Search for the cell housing the specified text and yield its [X, Y] center coordinate. 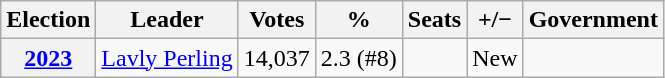
New [495, 58]
% [358, 20]
14,037 [276, 58]
Government [593, 20]
Seats [434, 20]
Votes [276, 20]
2023 [48, 58]
Lavly Perling [167, 58]
2.3 (#8) [358, 58]
Leader [167, 20]
Election [48, 20]
+/− [495, 20]
